Return [x, y] of the center of cell containing provided text 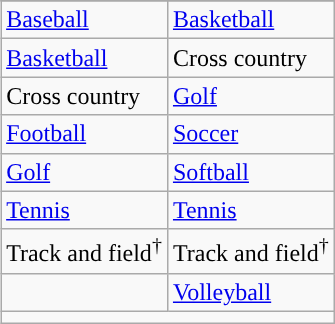
Baseball [84, 20]
Volleyball [250, 293]
Football [84, 134]
Soccer [250, 134]
Softball [250, 172]
